Find where the given text appears and provide that cell's center as (x, y) coordinate. 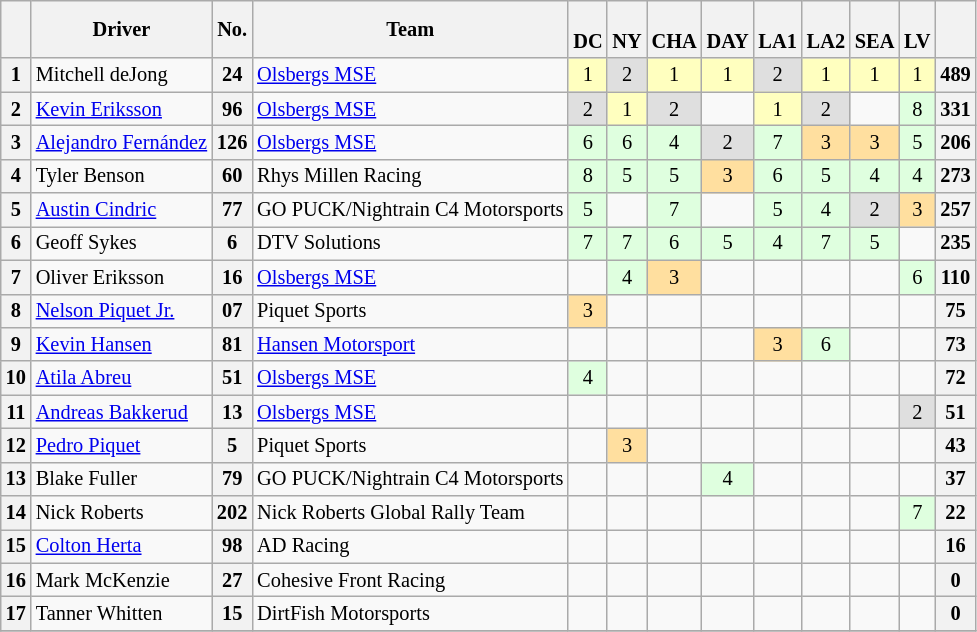
No. (232, 29)
81 (232, 344)
Driver (122, 29)
Kevin Eriksson (122, 109)
Rhys Millen Racing (410, 176)
43 (955, 445)
60 (232, 176)
Mitchell deJong (122, 75)
72 (955, 378)
73 (955, 344)
07 (232, 311)
Andreas Bakkerud (122, 412)
Blake Fuller (122, 479)
22 (955, 513)
235 (955, 243)
Geoff Sykes (122, 243)
AD Racing (410, 546)
Pedro Piquet (122, 445)
Alejandro Fernández (122, 142)
10 (16, 378)
DirtFish Motorsports (410, 613)
SEA (874, 29)
LA1 (778, 29)
DAY (728, 29)
DC (588, 29)
75 (955, 311)
Team (410, 29)
LA2 (826, 29)
11 (16, 412)
Colton Herta (122, 546)
Tanner Whitten (122, 613)
202 (232, 513)
Nick Roberts (122, 513)
27 (232, 580)
9 (16, 344)
NY (626, 29)
110 (955, 277)
CHA (674, 29)
LV (917, 29)
489 (955, 75)
Nelson Piquet Jr. (122, 311)
79 (232, 479)
17 (16, 613)
14 (16, 513)
Nick Roberts Global Rally Team (410, 513)
Mark McKenzie (122, 580)
Oliver Eriksson (122, 277)
Austin Cindric (122, 210)
Kevin Hansen (122, 344)
206 (955, 142)
Hansen Motorsport (410, 344)
DTV Solutions (410, 243)
331 (955, 109)
Cohesive Front Racing (410, 580)
37 (955, 479)
77 (232, 210)
Atila Abreu (122, 378)
273 (955, 176)
98 (232, 546)
96 (232, 109)
257 (955, 210)
24 (232, 75)
12 (16, 445)
126 (232, 142)
Tyler Benson (122, 176)
